Identify which cell holds the provided text, then report its (X, Y) central coordinate. 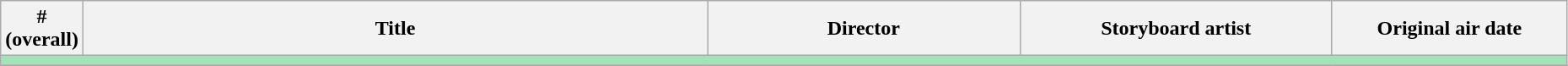
Title (395, 29)
#(overall) (42, 29)
Original air date (1449, 29)
Director (864, 29)
Storyboard artist (1176, 29)
